Determine the [X, Y] coordinate at the center of the cell enclosing the given text.  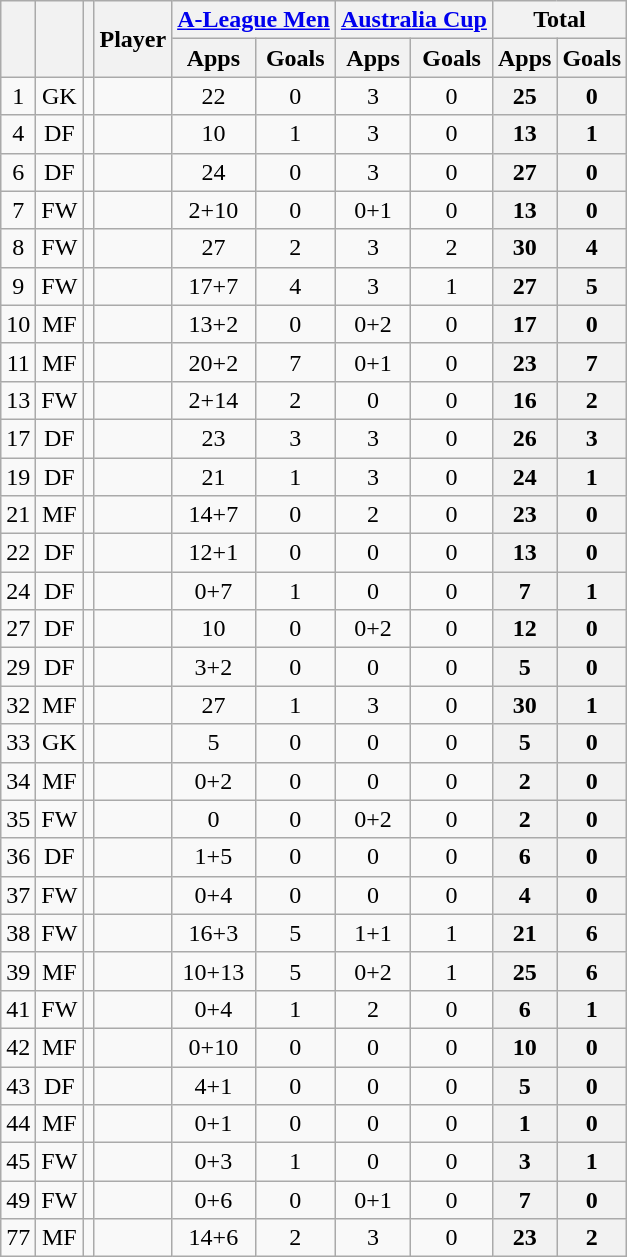
33 [18, 743]
Australia Cup [414, 20]
13+2 [214, 324]
Player [133, 39]
14+7 [214, 515]
16+3 [214, 933]
2+10 [214, 210]
17+7 [214, 286]
32 [18, 705]
3+2 [214, 667]
4+1 [214, 1085]
16 [524, 400]
Total [559, 20]
8 [18, 248]
34 [18, 781]
1+5 [214, 857]
0+3 [214, 1162]
49 [18, 1200]
11 [18, 362]
37 [18, 895]
20+2 [214, 362]
0+7 [214, 591]
36 [18, 857]
26 [524, 438]
14+6 [214, 1238]
1+1 [372, 933]
29 [18, 667]
41 [18, 1009]
A-League Men [254, 20]
12 [524, 629]
44 [18, 1124]
2+14 [214, 400]
0+10 [214, 1047]
9 [18, 286]
19 [18, 477]
45 [18, 1162]
0+6 [214, 1200]
12+1 [214, 553]
38 [18, 933]
77 [18, 1238]
43 [18, 1085]
35 [18, 819]
10+13 [214, 971]
42 [18, 1047]
39 [18, 971]
